Detect which cell encompasses the target text, then output its [X, Y] center coordinate. 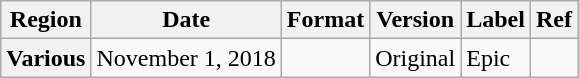
Label [496, 20]
Version [416, 20]
Region [46, 20]
Various [46, 58]
Original [416, 58]
Ref [554, 20]
Format [325, 20]
Epic [496, 58]
November 1, 2018 [186, 58]
Date [186, 20]
